Extract the (X, Y) coordinate from the center of the cell holding the provided text.  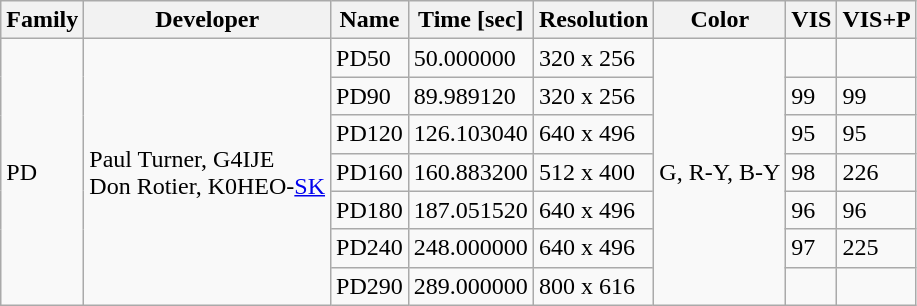
800 x 616 (593, 286)
G, R-Y, B-Y (720, 172)
89.989120 (470, 96)
PD290 (370, 286)
187.051520 (470, 210)
PD240 (370, 248)
248.000000 (470, 248)
PD90 (370, 96)
160.883200 (470, 172)
Resolution (593, 20)
PD160 (370, 172)
289.000000 (470, 286)
225 (876, 248)
VIS (812, 20)
226 (876, 172)
Time [sec] (470, 20)
PD120 (370, 134)
VIS+P (876, 20)
Developer (208, 20)
126.103040 (470, 134)
50.000000 (470, 58)
Name (370, 20)
512 x 400 (593, 172)
Paul Turner, G4IJEDon Rotier, K0HEO-SK (208, 172)
98 (812, 172)
97 (812, 248)
PD50 (370, 58)
Family (42, 20)
PD180 (370, 210)
PD (42, 172)
Color (720, 20)
